Return the [X, Y] coordinate for the center point of the cell that contains the specified text.  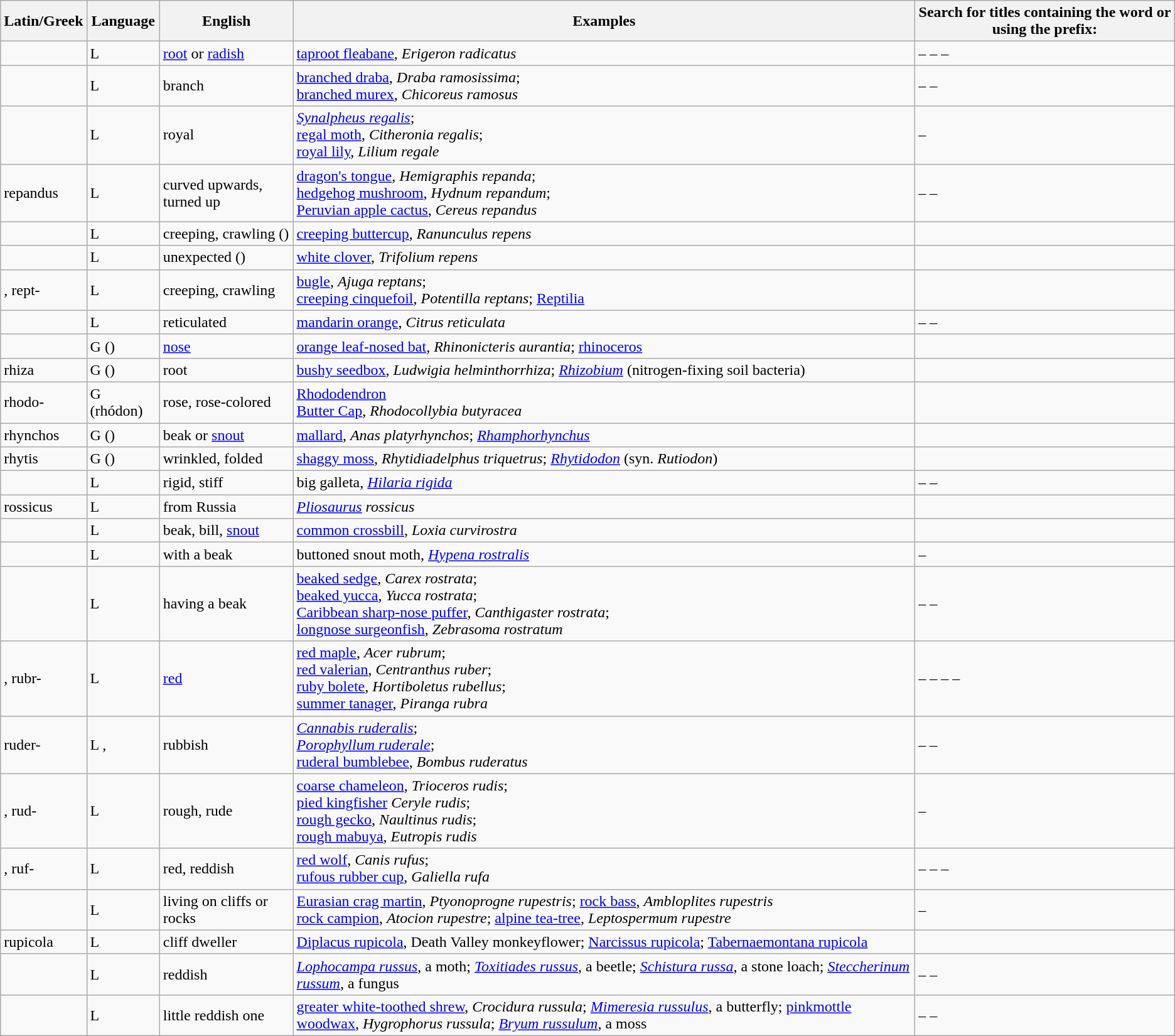
red [226, 678]
curved upwards, turned up [226, 193]
Cannabis ruderalis; Porophyllum ruderale; ruderal bumblebee, Bombus ruderatus [604, 745]
rhynchos [44, 435]
English [226, 21]
living on cliffs or rocks [226, 909]
greater white-toothed shrew, Crocidura russula; Mimeresia russulus, a butterfly; pinkmottle woodwax, Hygrophorus russula; Bryum russulum, a moss [604, 1015]
ruder- [44, 745]
cliff dweller [226, 942]
Diplacus rupicola, Death Valley monkeyflower; Narcissus rupicola; Tabernaemontana rupicola [604, 942]
nose [226, 346]
rigid, stiff [226, 483]
taproot fleabane, Erigeron radicatus [604, 53]
wrinkled, folded [226, 459]
Examples [604, 21]
creeping, crawling [226, 290]
Pliosaurus rossicus [604, 507]
, ruf- [44, 869]
red maple, Acer rubrum; red valerian, Centranthus ruber; ruby bolete, Hortiboletus rubellus; summer tanager, Piranga rubra [604, 678]
dragon's tongue, Hemigraphis repanda; hedgehog mushroom, Hydnum repandum; Peruvian apple cactus, Cereus repandus [604, 193]
having a beak [226, 604]
red, reddish [226, 869]
rose, rose-colored [226, 402]
G (rhódon) [123, 402]
root [226, 370]
with a beak [226, 554]
reddish [226, 974]
rhytis [44, 459]
root or radish [226, 53]
Search for titles containing the word or using the prefix: [1045, 21]
rossicus [44, 507]
Eurasian crag martin, Ptyonoprogne rupestris; rock bass, Ambloplites rupestrisrock campion, Atocion rupestre; alpine tea-tree, Leptospermum rupestre [604, 909]
mallard, Anas platyrhynchos; Rhamphorhynchus [604, 435]
beak, bill, snout [226, 531]
Lophocampa russus, a moth; Toxitiades russus, a beetle; Schistura russa, a stone loach; Steccherinum russum, a fungus [604, 974]
red wolf, Canis rufus; rufous rubber cup, Galiella rufa [604, 869]
branched draba, Draba ramosissima; branched murex, Chicoreus ramosus [604, 85]
coarse chameleon, Trioceros rudis; pied kingfisher Ceryle rudis; rough gecko, Naultinus rudis; rough mabuya, Eutropis rudis [604, 811]
big galleta, Hilaria rigida [604, 483]
reticulated [226, 322]
rough, rude [226, 811]
rhodo- [44, 402]
, rud- [44, 811]
white clover, Trifolium repens [604, 257]
from Russia [226, 507]
L , [123, 745]
beak or snout [226, 435]
buttoned snout moth, Hypena rostralis [604, 554]
rubbish [226, 745]
Synalpheus regalis; regal moth, Citheronia regalis; royal lily, Lilium regale [604, 135]
– – – – [1045, 678]
little reddish one [226, 1015]
bugle, Ajuga reptans; creeping cinquefoil, Potentilla reptans; Reptilia [604, 290]
bushy seedbox, Ludwigia helminthorrhiza; Rhizobium (nitrogen-fixing soil bacteria) [604, 370]
unexpected () [226, 257]
mandarin orange, Citrus reticulata [604, 322]
repandus [44, 193]
creeping buttercup, Ranunculus repens [604, 234]
RhododendronButter Cap, Rhodocollybia butyracea [604, 402]
Latin/Greek [44, 21]
shaggy moss, Rhytidiadelphus triquetrus; Rhytidodon (syn. Rutiodon) [604, 459]
branch [226, 85]
creeping, crawling () [226, 234]
, rubr- [44, 678]
, rept- [44, 290]
rupicola [44, 942]
Language [123, 21]
rhiza [44, 370]
orange leaf-nosed bat, Rhinonicteris aurantia; rhinoceros [604, 346]
common crossbill, Loxia curvirostra [604, 531]
royal [226, 135]
